Search for the cell housing the specified text and yield its (X, Y) center coordinate. 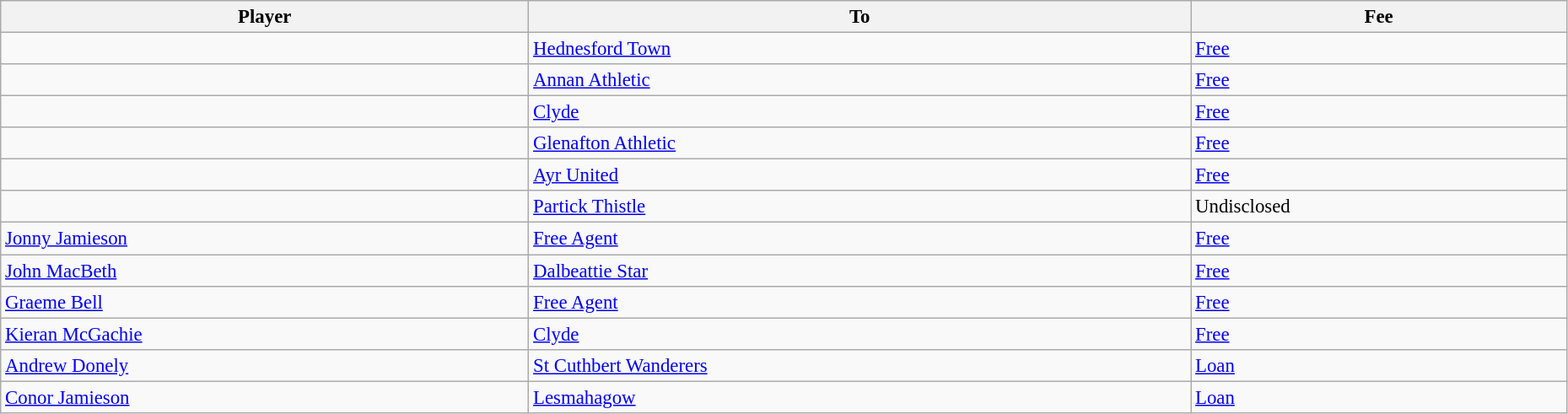
Glenafton Athletic (860, 143)
Fee (1379, 17)
Undisclosed (1379, 207)
Player (265, 17)
Ayr United (860, 175)
Hednesford Town (860, 49)
Jonny Jamieson (265, 239)
Lesmahagow (860, 397)
Graeme Bell (265, 302)
John MacBeth (265, 271)
St Cuthbert Wanderers (860, 365)
To (860, 17)
Kieran McGachie (265, 334)
Conor Jamieson (265, 397)
Partick Thistle (860, 207)
Annan Athletic (860, 80)
Andrew Donely (265, 365)
Dalbeattie Star (860, 271)
